Identify which cell holds the provided text, then report its (x, y) central coordinate. 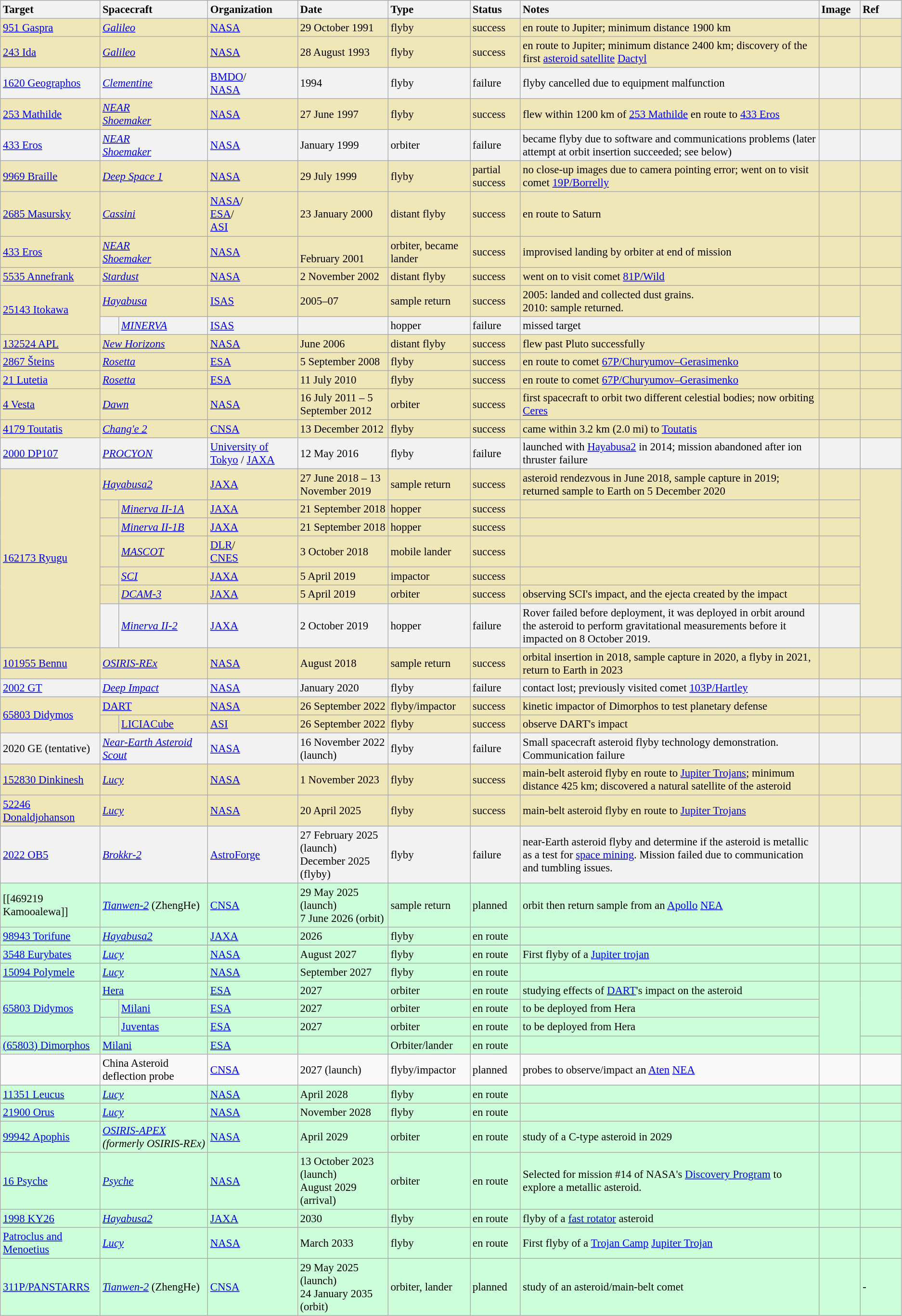
25143 Itokawa (50, 310)
Patroclus and Menoetius (50, 1243)
2020 GE (tentative) (50, 749)
Small spacecraft asteroid flyby technology demonstration. Communication failure (670, 749)
impactor (429, 576)
came within 3.2 km (2.0 mi) to Toutatis (670, 429)
flew within 1200 km of 253 Mathilde en route to 433 Eros (670, 115)
Near-Earth Asteroid Scout (154, 749)
kinetic impactor of Dimorphos to test planetary defense (670, 706)
Dawn (154, 404)
Spacecraft (154, 10)
13 October 2023 (launch) August 2029 (arrival) (343, 1181)
Brokkr-2 (154, 855)
Ref (881, 10)
27 June 2018 – 13 November 2019 (343, 485)
main-belt asteroid flyby en route to Jupiter Trojans (670, 810)
Minerva II-2 (164, 626)
DART (154, 706)
16 Psyche (50, 1181)
en route to Jupiter; minimum distance 2400 km; discovery of the first asteroid satellite Dactyl (670, 52)
[[469219 Kamooalewa]] (50, 906)
Juventas (164, 1027)
PROCYON (154, 453)
ASI (253, 724)
9969 Braille (50, 176)
11351 Leucus (50, 1094)
Deep Impact (154, 688)
AstroForge (253, 855)
LICIACube (164, 724)
improvised landing by orbiter at end of mission (670, 252)
3 October 2018 (343, 551)
5535 Annefrank (50, 276)
152830 Dinkinesh (50, 779)
16 July 2011 – 5 September 2012 (343, 404)
launched with Hayabusa2 in 2014; mission abandoned after ion thruster failure (670, 453)
4 Vesta (50, 404)
2000 DP107 (50, 453)
OSIRIS-APEX (formerly OSIRIS-REx) (154, 1137)
NASA/ ESA/ ASI (253, 214)
951 Gaspra (50, 28)
Minerva II-1A (164, 509)
January 2020 (343, 688)
29 July 1999 (343, 176)
observing SCI's impact, and the ejecta created by the impact (670, 595)
3548 Eurybates (50, 955)
162173 Ryugu (50, 558)
New Horizons (154, 344)
28 August 1993 (343, 52)
asteroid rendezvous in June 2018, sample capture in 2019; returned sample to Earth on 5 December 2020 (670, 485)
flyby of a fast rotator asteroid (670, 1218)
University of Tokyo / JAXA (253, 453)
Status (495, 10)
Image (839, 10)
4179 Toutatis (50, 429)
52246 Donaldjohanson (50, 810)
flyby cancelled due to equipment malfunction (670, 84)
23 January 2000 (343, 214)
orbiter, lander (429, 1287)
June 2006 (343, 344)
missed target (670, 325)
DCAM-3 (164, 595)
mobile lander (429, 551)
2005: landed and collected dust grains.2010: sample returned. (670, 301)
study of a C-type asteroid in 2029 (670, 1137)
21900 Orus (50, 1112)
flew past Pluto successfully (670, 344)
2002 GT (50, 688)
Hayabusa (154, 301)
November 2028 (343, 1112)
MINERVA (164, 325)
Orbiter/lander (429, 1045)
April 2028 (343, 1094)
January 1999 (343, 145)
became flyby due to software and communications problems (later attempt at orbit insertion succeeded; see below) (670, 145)
29 May 2025 (launch) 24 January 2035 (orbit) (343, 1287)
2 October 2019 (343, 626)
Deep Space 1 (154, 176)
Hera (154, 991)
27 June 1997 (343, 115)
contact lost; previously visited comet 103P/Hartley (670, 688)
2 November 2002 (343, 276)
Cassini (154, 214)
MASCOT (164, 551)
20 April 2025 (343, 810)
12 May 2016 (343, 453)
- (881, 1287)
Date (343, 10)
311P/PANSTARRS (50, 1287)
101955 Bennu (50, 663)
orbiter, became lander (429, 252)
2026 (343, 936)
99942 Apophis (50, 1137)
Notes (670, 10)
11 July 2010 (343, 380)
orbit then return sample from an Apollo NEA (670, 906)
en route to Saturn (670, 214)
went on to visit comet 81P/Wild (670, 276)
no close-up images due to camera pointing error; went on to visit comet 19P/Borrelly (670, 176)
main-belt asteroid flyby en route to Jupiter Trojans; minimum distance 425 km; discovered a natural satellite of the asteroid (670, 779)
29 May 2025 (launch) 7 June 2026 (orbit) (343, 906)
13 December 2012 (343, 429)
Organization (253, 10)
1 November 2023 (343, 779)
OSIRIS-REx (154, 663)
first spacecraft to orbit two different celestial bodies; now orbiting Ceres (670, 404)
orbital insertion in 2018, sample capture in 2020, a flyby in 2021, return to Earth in 2023 (670, 663)
1998 KY26 (50, 1218)
Type (429, 10)
21 Lutetia (50, 380)
probes to observe/impact an Aten NEA (670, 1069)
August 2027 (343, 955)
February 2001 (343, 252)
5 September 2008 (343, 362)
First flyby of a Trojan Camp Jupiter Trojan (670, 1243)
BMDO/ NASA (253, 84)
Clementine (154, 84)
studying effects of DART's impact on the asteroid (670, 991)
27 February 2025 (launch)December 2025 (flyby) (343, 855)
1620 Geographos (50, 84)
2005–07 (343, 301)
2030 (343, 1218)
China Asteroid deflection probe (154, 1069)
study of an asteroid/main-belt comet (670, 1287)
2685 Masursky (50, 214)
253 Mathilde (50, 115)
1994 (343, 84)
observe DART's impact (670, 724)
29 October 1991 (343, 28)
2867 Šteins (50, 362)
en route to Jupiter; minimum distance 1900 km (670, 28)
Stardust (154, 276)
(65803) Dimorphos (50, 1045)
August 2018 (343, 663)
First flyby of a Jupiter trojan (670, 955)
243 Ida (50, 52)
Chang'e 2 (154, 429)
16 November 2022 (launch) (343, 749)
15094 Polymele (50, 972)
Psyche (154, 1181)
partial success (495, 176)
132524 APL (50, 344)
98943 Torifune (50, 936)
March 2033 (343, 1243)
Minerva II-1B (164, 527)
2022 OB5 (50, 855)
Selected for mission #14 of NASA's Discovery Program to explore a metallic asteroid. (670, 1181)
SCI (164, 576)
DLR/ CNES (253, 551)
September 2027 (343, 972)
April 2029 (343, 1137)
2027 (launch) (343, 1069)
Target (50, 10)
